Identify which cell holds the provided text, then report its [X, Y] central coordinate. 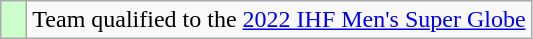
Team qualified to the 2022 IHF Men's Super Globe [279, 20]
